Determine the [X, Y] coordinate at the center of the cell enclosing the given text.  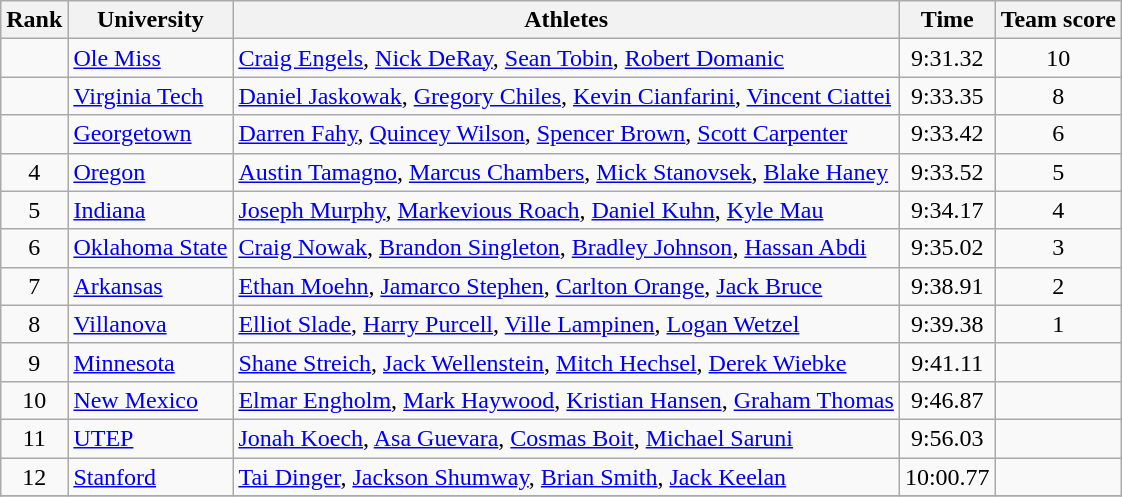
Oregon [150, 172]
12 [34, 477]
Arkansas [150, 286]
Joseph Murphy, Markevious Roach, Daniel Kuhn, Kyle Mau [566, 210]
Oklahoma State [150, 248]
11 [34, 438]
Austin Tamagno, Marcus Chambers, Mick Stanovsek, Blake Haney [566, 172]
9:33.35 [947, 96]
Athletes [566, 20]
Elmar Engholm, Mark Haywood, Kristian Hansen, Graham Thomas [566, 400]
1 [1058, 324]
10:00.77 [947, 477]
9:38.91 [947, 286]
New Mexico [150, 400]
9:56.03 [947, 438]
Georgetown [150, 134]
Stanford [150, 477]
Craig Nowak, Brandon Singleton, Bradley Johnson, Hassan Abdi [566, 248]
University [150, 20]
Tai Dinger, Jackson Shumway, Brian Smith, Jack Keelan [566, 477]
9:35.02 [947, 248]
Jonah Koech, Asa Guevara, Cosmas Boit, Michael Saruni [566, 438]
Indiana [150, 210]
Villanova [150, 324]
Ole Miss [150, 58]
Ethan Moehn, Jamarco Stephen, Carlton Orange, Jack Bruce [566, 286]
Darren Fahy, Quincey Wilson, Spencer Brown, Scott Carpenter [566, 134]
9:33.52 [947, 172]
Craig Engels, Nick DeRay, Sean Tobin, Robert Domanic [566, 58]
Virginia Tech [150, 96]
9:39.38 [947, 324]
9:41.11 [947, 362]
Rank [34, 20]
Team score [1058, 20]
9:46.87 [947, 400]
Elliot Slade, Harry Purcell, Ville Lampinen, Logan Wetzel [566, 324]
Daniel Jaskowak, Gregory Chiles, Kevin Cianfarini, Vincent Ciattei [566, 96]
9 [34, 362]
Minnesota [150, 362]
UTEP [150, 438]
9:34.17 [947, 210]
9:31.32 [947, 58]
7 [34, 286]
Time [947, 20]
2 [1058, 286]
3 [1058, 248]
9:33.42 [947, 134]
Shane Streich, Jack Wellenstein, Mitch Hechsel, Derek Wiebke [566, 362]
